Scan for the cell matching the given text and deliver its (X, Y) coordinate at center. 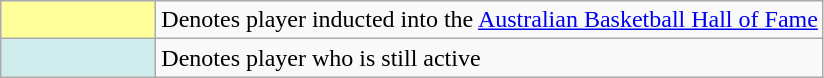
Denotes player inducted into the Australian Basketball Hall of Fame (490, 20)
Denotes player who is still active (490, 58)
